For the text-containing cell, return its midpoint in [X, Y] coordinate format. 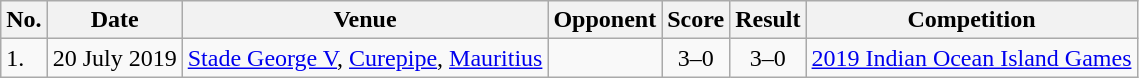
No. [24, 20]
Score [696, 20]
Competition [972, 20]
Stade George V, Curepipe, Mauritius [365, 58]
Venue [365, 20]
2019 Indian Ocean Island Games [972, 58]
20 July 2019 [114, 58]
1. [24, 58]
Date [114, 20]
Result [768, 20]
Opponent [605, 20]
